Detect which cell encompasses the target text, then output its (X, Y) center coordinate. 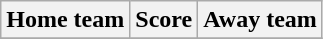
Away team (260, 20)
Score (164, 20)
Home team (66, 20)
